Provide the (X, Y) coordinate of the cell's center where the given text is located.  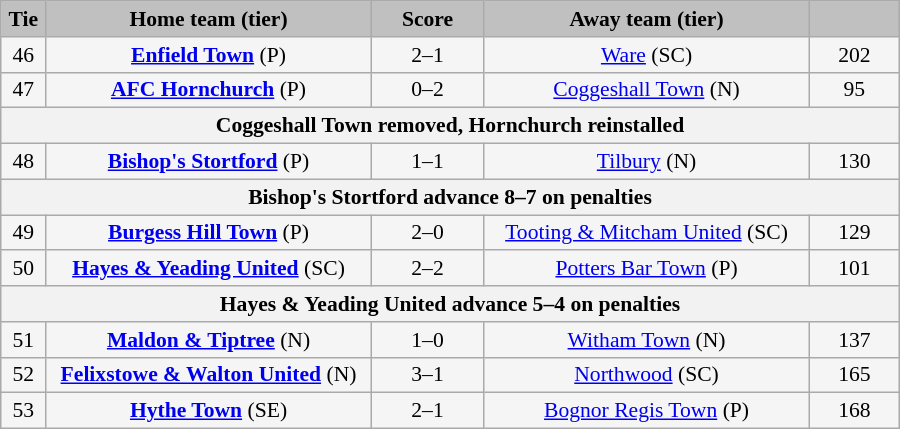
Tie (24, 19)
Burgess Hill Town (P) (209, 233)
Home team (tier) (209, 19)
101 (854, 269)
49 (24, 233)
1–1 (427, 162)
3–1 (427, 375)
Bognor Regis Town (P) (647, 411)
Coggeshall Town removed, Hornchurch reinstalled (450, 126)
Tilbury (N) (647, 162)
Witham Town (N) (647, 340)
Maldon & Tiptree (N) (209, 340)
53 (24, 411)
129 (854, 233)
Bishop's Stortford advance 8–7 on penalties (450, 197)
95 (854, 90)
Tooting & Mitcham United (SC) (647, 233)
48 (24, 162)
Potters Bar Town (P) (647, 269)
Coggeshall Town (N) (647, 90)
Ware (SC) (647, 55)
165 (854, 375)
Enfield Town (P) (209, 55)
2–0 (427, 233)
Northwood (SC) (647, 375)
137 (854, 340)
2–2 (427, 269)
Away team (tier) (647, 19)
Hythe Town (SE) (209, 411)
0–2 (427, 90)
46 (24, 55)
51 (24, 340)
47 (24, 90)
168 (854, 411)
202 (854, 55)
130 (854, 162)
52 (24, 375)
Hayes & Yeading United advance 5–4 on penalties (450, 304)
50 (24, 269)
Score (427, 19)
Hayes & Yeading United (SC) (209, 269)
AFC Hornchurch (P) (209, 90)
Felixstowe & Walton United (N) (209, 375)
1–0 (427, 340)
Bishop's Stortford (P) (209, 162)
